For the text-containing cell, return its midpoint in [x, y] coordinate format. 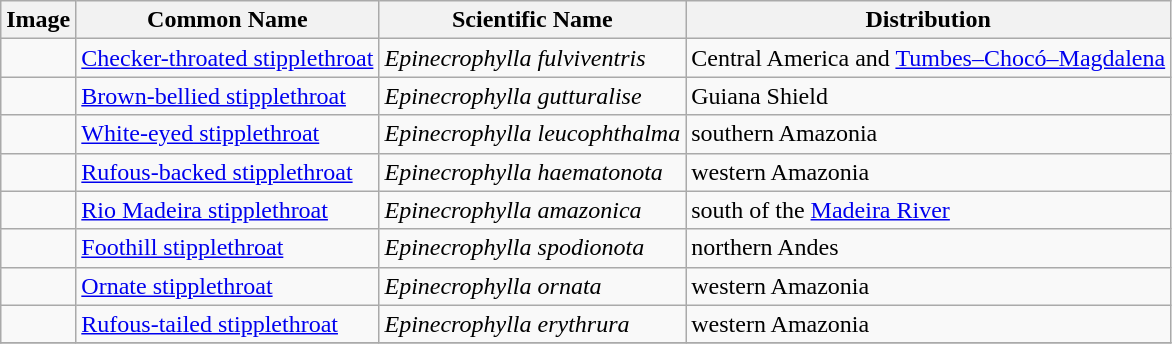
Epinecrophylla spodionota [532, 248]
Central America and Tumbes–Chocó–Magdalena [928, 58]
Epinecrophylla erythrura [532, 324]
Scientific Name [532, 20]
Checker-throated stipplethroat [228, 58]
Epinecrophylla ornata [532, 286]
northern Andes [928, 248]
Rufous-tailed stipplethroat [228, 324]
Ornate stipplethroat [228, 286]
Epinecrophylla haematonota [532, 172]
Guiana Shield [928, 96]
Epinecrophylla leucophthalma [532, 134]
Image [38, 20]
White-eyed stipplethroat [228, 134]
southern Amazonia [928, 134]
Epinecrophylla gutturalise [532, 96]
Distribution [928, 20]
Epinecrophylla amazonica [532, 210]
Foothill stipplethroat [228, 248]
Rufous-backed stipplethroat [228, 172]
Brown-bellied stipplethroat [228, 96]
Common Name [228, 20]
Rio Madeira stipplethroat [228, 210]
Epinecrophylla fulviventris [532, 58]
south of the Madeira River [928, 210]
